Extract the (X, Y) coordinate from the center of the cell holding the provided text.  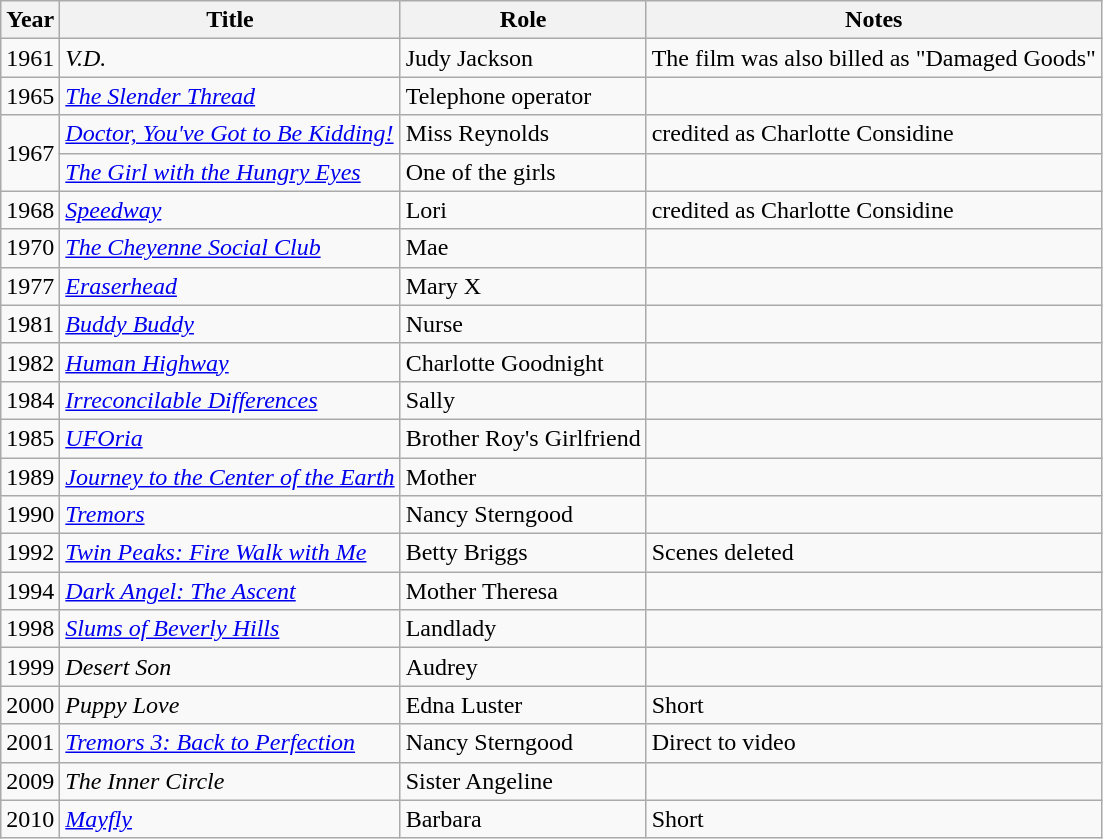
Puppy Love (230, 705)
Telephone operator (523, 96)
Lori (523, 210)
Brother Roy's Girlfriend (523, 438)
Charlotte Goodnight (523, 362)
Edna Luster (523, 705)
Miss Reynolds (523, 134)
2001 (30, 743)
UFOria (230, 438)
Title (230, 20)
The Girl with the Hungry Eyes (230, 172)
The Cheyenne Social Club (230, 248)
Tremors 3: Back to Perfection (230, 743)
Mother Theresa (523, 591)
1961 (30, 58)
Slums of Beverly Hills (230, 629)
Barbara (523, 819)
1998 (30, 629)
1994 (30, 591)
2000 (30, 705)
Year (30, 20)
Betty Briggs (523, 553)
V.D. (230, 58)
2009 (30, 781)
Doctor, You've Got to Be Kidding! (230, 134)
Dark Angel: The Ascent (230, 591)
Mae (523, 248)
1992 (30, 553)
Audrey (523, 667)
Sister Angeline (523, 781)
1977 (30, 286)
Eraserhead (230, 286)
1984 (30, 400)
The film was also billed as "Damaged Goods" (874, 58)
1982 (30, 362)
1990 (30, 515)
1999 (30, 667)
Landlady (523, 629)
Buddy Buddy (230, 324)
Mother (523, 477)
Judy Jackson (523, 58)
1981 (30, 324)
Notes (874, 20)
The Slender Thread (230, 96)
1965 (30, 96)
Irreconcilable Differences (230, 400)
Tremors (230, 515)
1989 (30, 477)
Speedway (230, 210)
Desert Son (230, 667)
1985 (30, 438)
Role (523, 20)
1970 (30, 248)
Journey to the Center of the Earth (230, 477)
Mary X (523, 286)
The Inner Circle (230, 781)
Scenes deleted (874, 553)
Direct to video (874, 743)
Twin Peaks: Fire Walk with Me (230, 553)
Human Highway (230, 362)
2010 (30, 819)
Mayfly (230, 819)
1968 (30, 210)
Nurse (523, 324)
1967 (30, 153)
One of the girls (523, 172)
Sally (523, 400)
